Locate the cell with the specified text and output its [x, y] center coordinate. 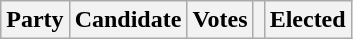
Party [35, 20]
Elected [308, 20]
Candidate [128, 20]
Votes [220, 20]
